For the text-containing cell, return its midpoint in [X, Y] coordinate format. 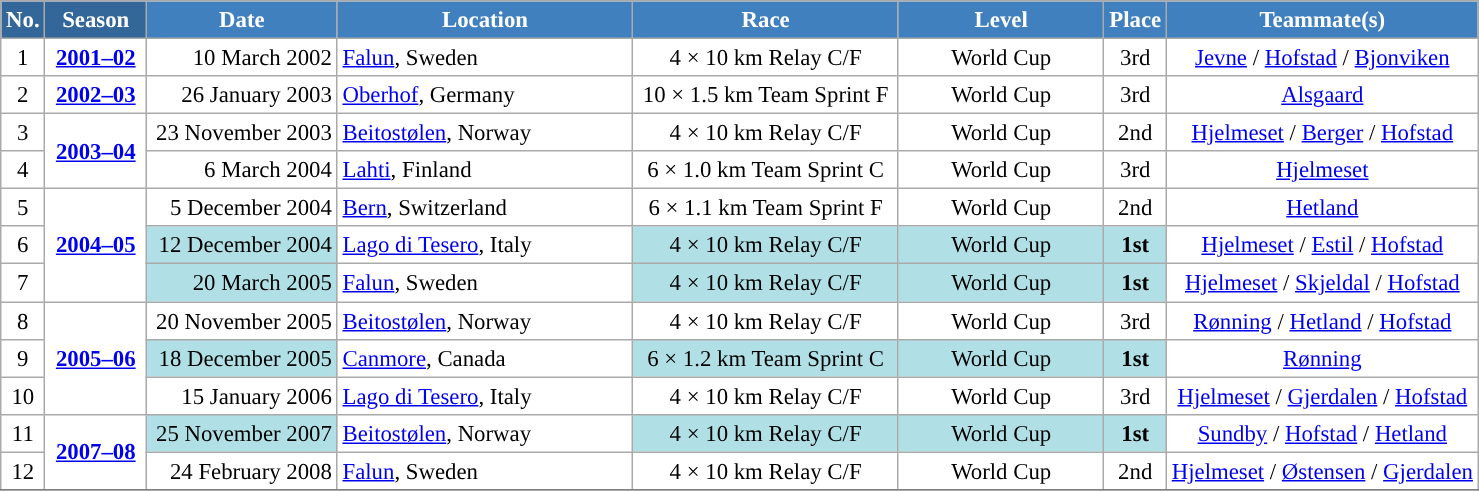
1 [23, 58]
20 November 2005 [242, 321]
2004–05 [96, 246]
12 December 2004 [242, 245]
25 November 2007 [242, 433]
Jevne / Hofstad / Bjonviken [1322, 58]
23 November 2003 [242, 133]
6 March 2004 [242, 170]
Hjelmeset / Berger / Hofstad [1322, 133]
2 [23, 95]
4 [23, 170]
5 [23, 208]
Rønning [1322, 358]
6 × 1.1 km Team Sprint F [766, 208]
Date [242, 20]
Level [1001, 20]
Hetland [1322, 208]
12 [23, 471]
18 December 2005 [242, 358]
10 March 2002 [242, 58]
9 [23, 358]
20 March 2005 [242, 283]
2003–04 [96, 152]
Season [96, 20]
Hjelmeset / Gjerdalen / Hofstad [1322, 396]
6 × 1.2 km Team Sprint C [766, 358]
2007–08 [96, 452]
Hjelmeset / Estil / Hofstad [1322, 245]
Bern, Switzerland [485, 208]
11 [23, 433]
10 [23, 396]
3 [23, 133]
Hjelmeset / Østensen / Gjerdalen [1322, 471]
Lahti, Finland [485, 170]
7 [23, 283]
Location [485, 20]
2002–03 [96, 95]
Place [1135, 20]
26 January 2003 [242, 95]
Race [766, 20]
8 [23, 321]
24 February 2008 [242, 471]
Hjelmeset / Skjeldal / Hofstad [1322, 283]
5 December 2004 [242, 208]
15 January 2006 [242, 396]
Canmore, Canada [485, 358]
Sundby / Hofstad / Hetland [1322, 433]
Teammate(s) [1322, 20]
2001–02 [96, 58]
10 × 1.5 km Team Sprint F [766, 95]
Oberhof, Germany [485, 95]
Alsgaard [1322, 95]
No. [23, 20]
6 [23, 245]
6 × 1.0 km Team Sprint C [766, 170]
Rønning / Hetland / Hofstad [1322, 321]
Hjelmeset [1322, 170]
2005–06 [96, 358]
